Scan for the cell matching the given text and deliver its [x, y] coordinate at center. 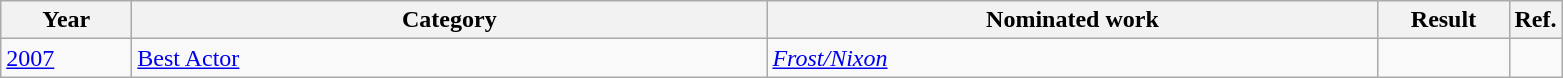
Ref. [1536, 20]
2007 [66, 58]
Year [66, 20]
Frost/Nixon [1072, 58]
Category [450, 20]
Best Actor [450, 58]
Result [1444, 20]
Nominated work [1072, 20]
